Identify which cell holds the provided text, then report its [x, y] central coordinate. 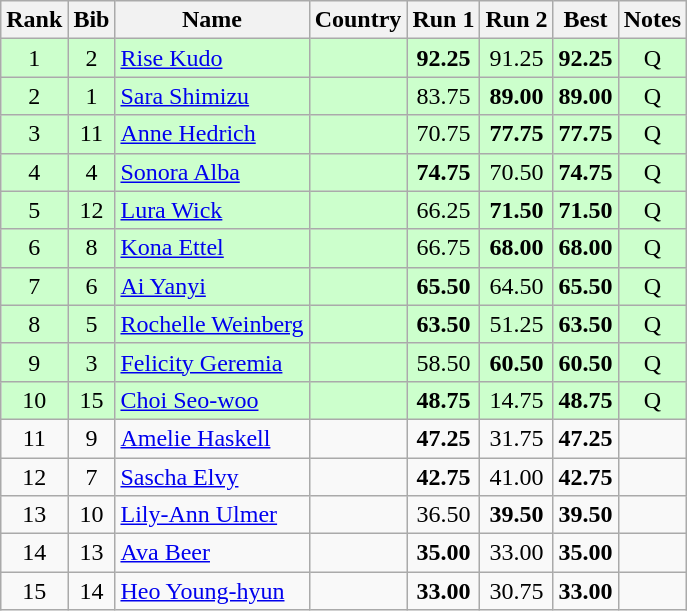
83.75 [444, 96]
70.50 [516, 172]
Choi Seo-woo [212, 400]
36.50 [444, 515]
Amelie Haskell [212, 438]
Anne Hedrich [212, 134]
66.25 [444, 210]
Felicity Geremia [212, 362]
Run 1 [444, 20]
Rank [34, 20]
Bib [92, 20]
Kona Ettel [212, 248]
Best [586, 20]
Notes [652, 20]
Sara Shimizu [212, 96]
Lily-Ann Ulmer [212, 515]
64.50 [516, 286]
Lura Wick [212, 210]
70.75 [444, 134]
Name [212, 20]
14.75 [516, 400]
Heo Young-hyun [212, 591]
Sonora Alba [212, 172]
91.25 [516, 58]
Rise Kudo [212, 58]
Rochelle Weinberg [212, 324]
Ai Yanyi [212, 286]
41.00 [516, 477]
66.75 [444, 248]
51.25 [516, 324]
Sascha Elvy [212, 477]
Run 2 [516, 20]
58.50 [444, 362]
Ava Beer [212, 553]
31.75 [516, 438]
Country [358, 20]
30.75 [516, 591]
